Identify which cell holds the provided text, then report its [X, Y] central coordinate. 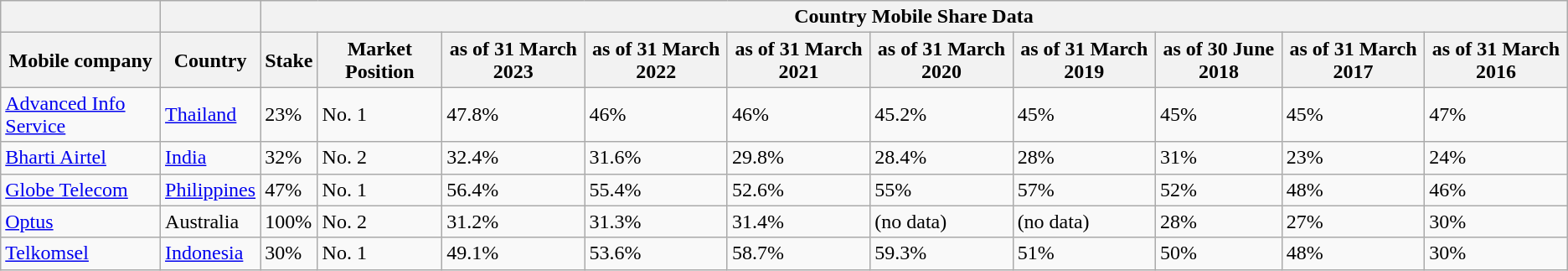
47.8% [513, 114]
Optus [80, 221]
55% [941, 190]
Globe Telecom [80, 190]
29.8% [798, 158]
100% [289, 221]
55.4% [656, 190]
Advanced Info Service [80, 114]
28.4% [941, 158]
58.7% [798, 253]
Philippines [211, 190]
49.1% [513, 253]
31.6% [656, 158]
31.3% [656, 221]
Australia [211, 221]
as of 31 March 2017 [1353, 60]
52% [1218, 190]
Mobile company [80, 60]
Stake [289, 60]
Market Position [380, 60]
Telkomsel [80, 253]
24% [1496, 158]
Thailand [211, 114]
56.4% [513, 190]
32% [289, 158]
as of 30 June 2018 [1218, 60]
57% [1084, 190]
Bharti Airtel [80, 158]
27% [1353, 221]
as of 31 March 2022 [656, 60]
50% [1218, 253]
as of 31 March 2023 [513, 60]
52.6% [798, 190]
Country [211, 60]
31% [1218, 158]
as of 31 March 2019 [1084, 60]
as of 31 March 2021 [798, 60]
31.2% [513, 221]
Country Mobile Share Data [915, 17]
53.6% [656, 253]
32.4% [513, 158]
India [211, 158]
31.4% [798, 221]
59.3% [941, 253]
45.2% [941, 114]
as of 31 March 2016 [1496, 60]
Indonesia [211, 253]
51% [1084, 253]
as of 31 March 2020 [941, 60]
